Return the [x, y] coordinate for the center point of the cell that contains the specified text.  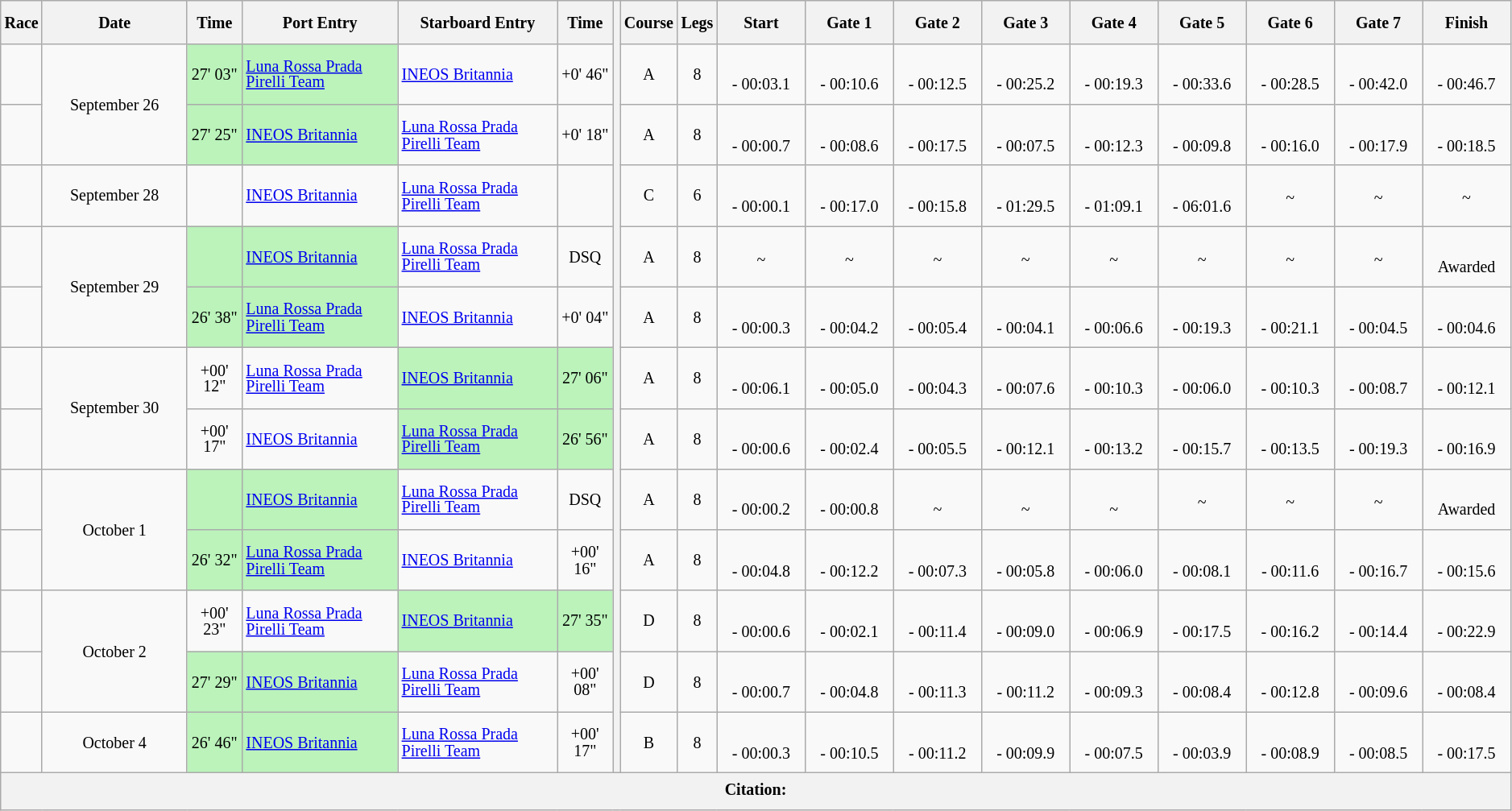
- 00:06.9 [1113, 622]
- 00:00.1 [760, 195]
- 00:08.6 [849, 135]
- 00:13.2 [1113, 438]
- 00:02.1 [849, 622]
Course [649, 23]
- 00:08.9 [1290, 743]
26' 56" [585, 438]
September 26 [114, 105]
27' 29" [214, 681]
Gate 5 [1202, 23]
October 4 [114, 743]
- 01:09.1 [1113, 195]
- 00:12.2 [849, 561]
- 00:15.8 [938, 195]
- 00:13.5 [1290, 438]
- 00:28.5 [1290, 74]
- 00:42.0 [1377, 74]
- 00:05.4 [938, 317]
October 2 [114, 652]
- 00:17.0 [849, 195]
Port Entry [321, 23]
- 00:05.0 [849, 379]
- 01:29.5 [1026, 195]
- 00:14.4 [1377, 622]
- 00:11.4 [938, 622]
Gate 4 [1113, 23]
- 00:04.6 [1466, 317]
- 00:09.8 [1202, 135]
- 00:09.3 [1113, 681]
- 00:16.2 [1290, 622]
- 00:03.9 [1202, 743]
- 00:16.0 [1290, 135]
- 06:01.6 [1202, 195]
- 00:05.5 [938, 438]
- 00:10.5 [849, 743]
Gate 7 [1377, 23]
- 00:17.9 [1377, 135]
+0' 04" [585, 317]
- 00:08.5 [1377, 743]
6 [698, 195]
- 00:15.6 [1466, 561]
- 00:02.4 [849, 438]
- 00:33.6 [1202, 74]
26' 32" [214, 561]
September 30 [114, 409]
- 00:03.1 [760, 74]
Starboard Entry [478, 23]
- 00:21.1 [1290, 317]
- 00:00.8 [849, 499]
- 00:18.5 [1466, 135]
- 00:25.2 [1026, 74]
Gate 3 [1026, 23]
Finish [1466, 23]
27' 06" [585, 379]
- 00:08.7 [1377, 379]
- 00:15.7 [1202, 438]
- 00:04.2 [849, 317]
- 00:16.9 [1466, 438]
September 29 [114, 287]
+00' 08" [585, 681]
+0' 46" [585, 74]
- 00:09.6 [1377, 681]
- 00:06.6 [1113, 317]
Date [114, 23]
September 28 [114, 195]
- 00:04.5 [1377, 317]
B [649, 743]
27' 35" [585, 622]
- 00:08.1 [1202, 561]
+0' 18" [585, 135]
- 00:07.3 [938, 561]
26' 38" [214, 317]
Gate 2 [938, 23]
+00' 16" [585, 561]
+00' 23" [214, 622]
- 00:16.7 [1377, 561]
- 00:06.1 [760, 379]
- 00:12.8 [1290, 681]
+00' 12" [214, 379]
- 00:12.3 [1113, 135]
- 00:05.8 [1026, 561]
Citation: [756, 792]
Start [760, 23]
Legs [698, 23]
- 00:11.6 [1290, 561]
Gate 1 [849, 23]
- 00:10.6 [849, 74]
October 1 [114, 530]
Race [22, 23]
- 00:00.2 [760, 499]
- 00:11.3 [938, 681]
- 00:07.6 [1026, 379]
Gate 6 [1290, 23]
- 00:46.7 [1466, 74]
C [649, 195]
- 00:09.0 [1026, 622]
27' 25" [214, 135]
- 00:12.5 [938, 74]
27' 03" [214, 74]
- 00:04.3 [938, 379]
- 00:22.9 [1466, 622]
- 00:04.1 [1026, 317]
26' 46" [214, 743]
- 00:09.9 [1026, 743]
